Pinpoint the cell where the given text exists, returning its (x, y) midpoint coordinate. 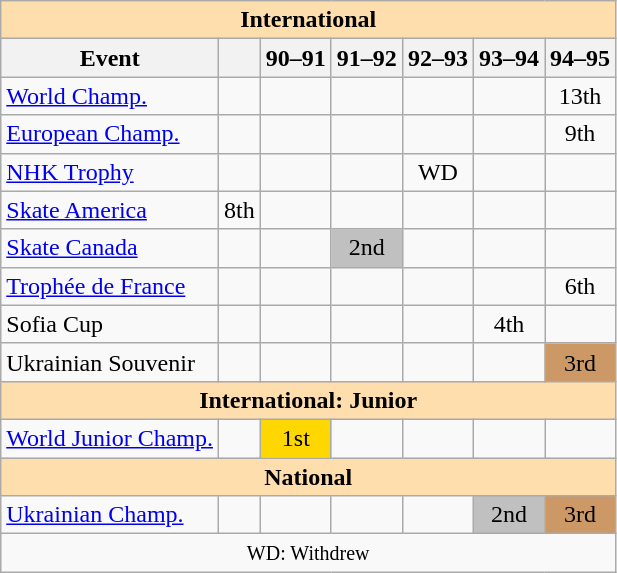
Sofia Cup (110, 324)
World Champ. (110, 96)
Ukrainian Souvenir (110, 362)
90–91 (296, 58)
1st (296, 438)
European Champ. (110, 134)
World Junior Champ. (110, 438)
92–93 (438, 58)
Event (110, 58)
9th (580, 134)
13th (580, 96)
91–92 (366, 58)
6th (580, 286)
4th (508, 324)
NHK Trophy (110, 172)
International (308, 20)
WD (438, 172)
Ukrainian Champ. (110, 515)
Trophée de France (110, 286)
WD: Withdrew (308, 553)
93–94 (508, 58)
94–95 (580, 58)
Skate Canada (110, 248)
International: Junior (308, 400)
8th (240, 210)
Skate America (110, 210)
National (308, 477)
